Return (X, Y) of the center of cell containing provided text 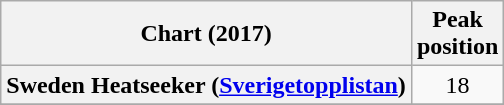
Sweden Heatseeker (Sverigetopplistan) (206, 85)
Peakposition (457, 34)
Chart (2017) (206, 34)
18 (457, 85)
